Output the (X, Y) coordinate of the center of the cell containing the given text.  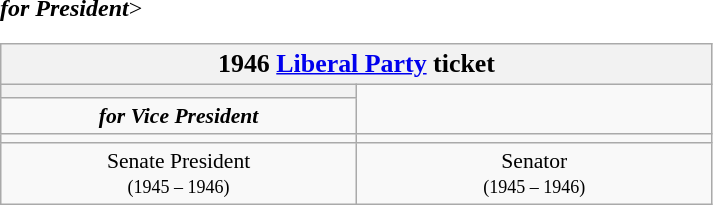
Senate President(1945 – 1946) (179, 174)
1946 Liberal Party ticket (356, 64)
for Vice President (179, 116)
Senator(1945 – 1946) (534, 174)
